Locate the cell with the specified text and output its (X, Y) center coordinate. 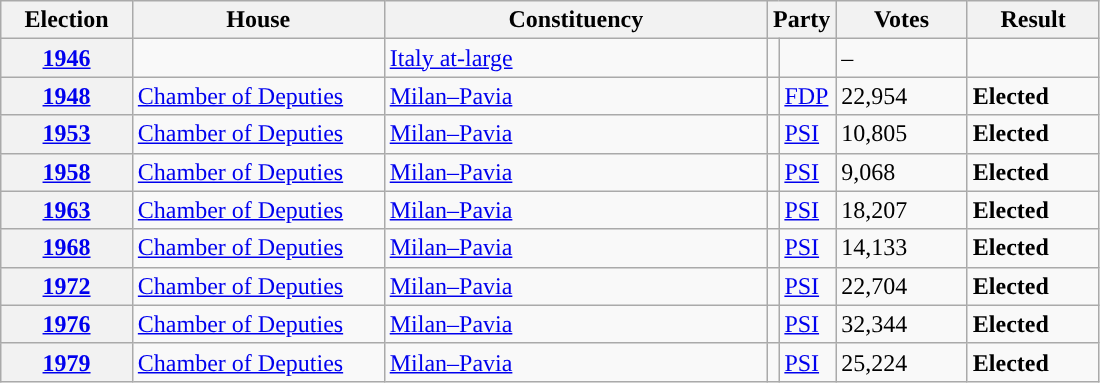
Election (67, 20)
1968 (67, 248)
25,224 (902, 362)
Result (1033, 20)
1958 (67, 172)
22,704 (902, 286)
House (258, 20)
10,805 (902, 134)
9,068 (902, 172)
32,344 (902, 324)
Party (801, 20)
1963 (67, 210)
1979 (67, 362)
1972 (67, 286)
1953 (67, 134)
Italy at-large (576, 58)
FDP (808, 96)
14,133 (902, 248)
– (902, 58)
1976 (67, 324)
18,207 (902, 210)
22,954 (902, 96)
Votes (902, 20)
Constituency (576, 20)
1946 (67, 58)
1948 (67, 96)
